Scan for the cell matching the given text and deliver its (X, Y) coordinate at center. 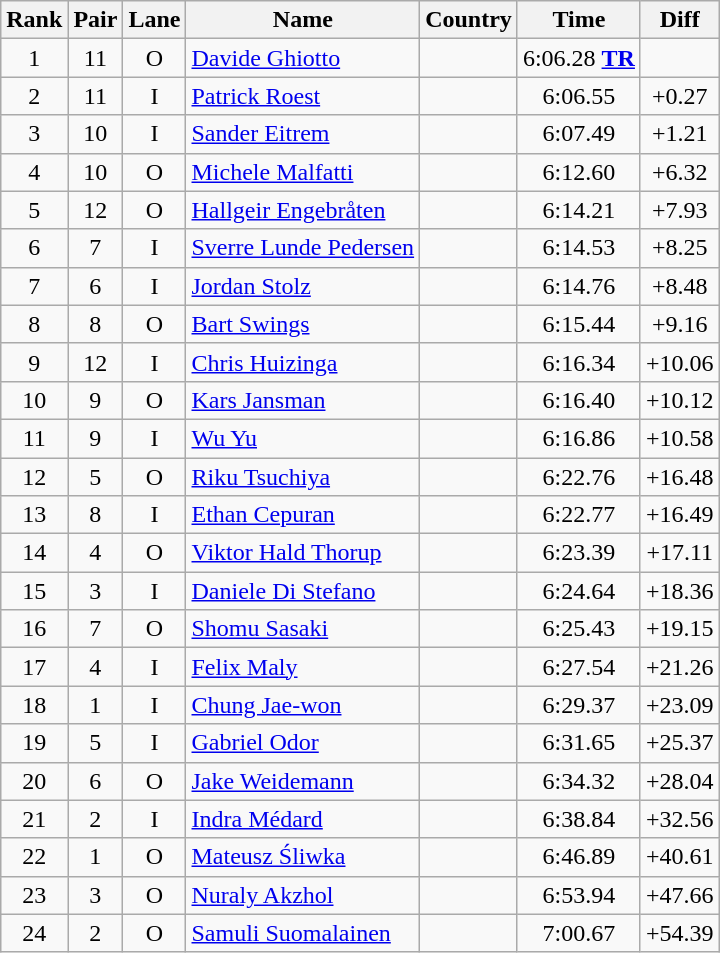
7:00.67 (578, 933)
Michele Malfatti (303, 172)
20 (34, 781)
Kars Jansman (303, 400)
+40.61 (680, 857)
Chris Huizinga (303, 362)
+0.27 (680, 96)
6:27.54 (578, 667)
6:46.89 (578, 857)
Sander Eitrem (303, 134)
+6.32 (680, 172)
Patrick Roest (303, 96)
6:34.32 (578, 781)
21 (34, 819)
14 (34, 553)
6:16.34 (578, 362)
6:22.77 (578, 515)
24 (34, 933)
Jake Weidemann (303, 781)
+19.15 (680, 629)
+8.25 (680, 248)
Shomu Sasaki (303, 629)
6:16.86 (578, 438)
22 (34, 857)
+1.21 (680, 134)
6:07.49 (578, 134)
+28.04 (680, 781)
+16.49 (680, 515)
18 (34, 705)
17 (34, 667)
+32.56 (680, 819)
6:22.76 (578, 477)
Wu Yu (303, 438)
Bart Swings (303, 324)
Country (469, 20)
6:06.28 TR (578, 58)
6:29.37 (578, 705)
+23.09 (680, 705)
Samuli Suomalainen (303, 933)
6:12.60 (578, 172)
6:14.53 (578, 248)
6:24.64 (578, 591)
6:23.39 (578, 553)
+21.26 (680, 667)
Felix Maly (303, 667)
Sverre Lunde Pedersen (303, 248)
Nuraly Akzhol (303, 895)
+10.58 (680, 438)
13 (34, 515)
Rank (34, 20)
19 (34, 743)
6:06.55 (578, 96)
Pair (96, 20)
6:15.44 (578, 324)
+18.36 (680, 591)
Davide Ghiotto (303, 58)
15 (34, 591)
Name (303, 20)
Daniele Di Stefano (303, 591)
Gabriel Odor (303, 743)
16 (34, 629)
Indra Médard (303, 819)
23 (34, 895)
Diff (680, 20)
6:16.40 (578, 400)
Mateusz Śliwka (303, 857)
+17.11 (680, 553)
6:14.21 (578, 210)
+16.48 (680, 477)
+10.12 (680, 400)
+9.16 (680, 324)
Lane (154, 20)
6:38.84 (578, 819)
+54.39 (680, 933)
Hallgeir Engebråten (303, 210)
6:31.65 (578, 743)
Riku Tsuchiya (303, 477)
+8.48 (680, 286)
+47.66 (680, 895)
6:14.76 (578, 286)
6:25.43 (578, 629)
6:53.94 (578, 895)
+7.93 (680, 210)
Jordan Stolz (303, 286)
Ethan Cepuran (303, 515)
Chung Jae-won (303, 705)
Time (578, 20)
+25.37 (680, 743)
+10.06 (680, 362)
Viktor Hald Thorup (303, 553)
